Pinpoint the cell where the given text exists, returning its [x, y] midpoint coordinate. 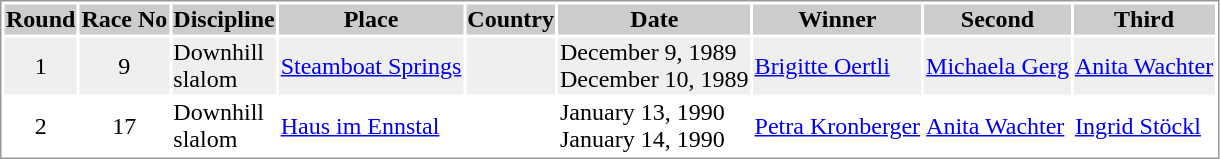
Date [655, 19]
Place [371, 19]
1 [40, 66]
January 13, 1990January 14, 1990 [655, 126]
Ingrid Stöckl [1144, 126]
Haus im Ennstal [371, 126]
17 [124, 126]
December 9, 1989December 10, 1989 [655, 66]
Round [40, 19]
Third [1144, 19]
2 [40, 126]
Winner [837, 19]
Steamboat Springs [371, 66]
Brigitte Oertli [837, 66]
Second [998, 19]
Michaela Gerg [998, 66]
9 [124, 66]
Discipline [224, 19]
Country [511, 19]
Race No [124, 19]
Petra Kronberger [837, 126]
